Capture the cell that displays the provided text and extract its [X, Y] central coordinate. 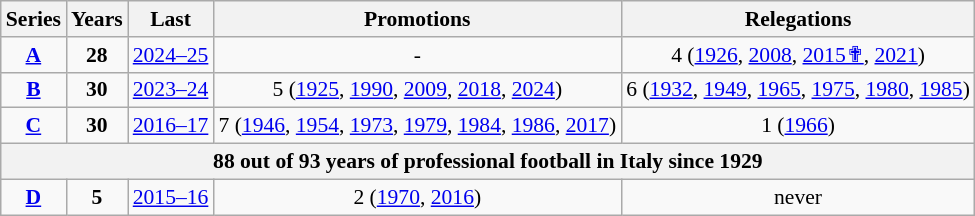
5 (1925, 1990, 2009, 2018, 2024) [417, 90]
1 (1966) [798, 126]
7 (1946, 1954, 1973, 1979, 1984, 1986, 2017) [417, 126]
D [34, 197]
4 (1926, 2008, 2015✟, 2021) [798, 55]
- [417, 55]
B [34, 90]
Relegations [798, 19]
2024–25 [171, 55]
5 [97, 197]
6 (1932, 1949, 1965, 1975, 1980, 1985) [798, 90]
Last [171, 19]
2016–17 [171, 126]
88 out of 93 years of professional football in Italy since 1929 [488, 162]
Years [97, 19]
A [34, 55]
C [34, 126]
28 [97, 55]
Promotions [417, 19]
2015–16 [171, 197]
Series [34, 19]
never [798, 197]
2 (1970, 2016) [417, 197]
2023–24 [171, 90]
